Find where the given text appears and provide that cell's center as [X, Y] coordinate. 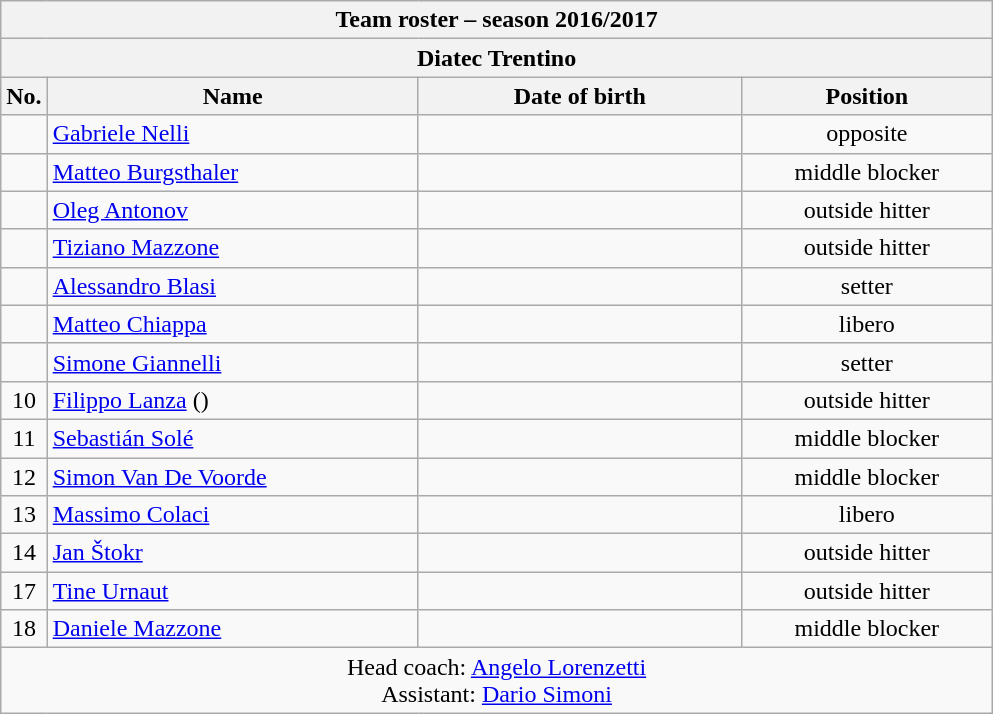
18 [24, 629]
Daniele Mazzone [232, 629]
Head coach: Angelo LorenzettiAssistant: Dario Simoni [497, 680]
Matteo Burgsthaler [232, 172]
13 [24, 515]
Jan Štokr [232, 553]
Diatec Trentino [497, 58]
11 [24, 438]
10 [24, 400]
Filippo Lanza () [232, 400]
Position [866, 96]
Simone Giannelli [232, 362]
Alessandro Blasi [232, 286]
14 [24, 553]
Name [232, 96]
Simon Van De Voorde [232, 477]
Tiziano Mazzone [232, 248]
Massimo Colaci [232, 515]
Date of birth [580, 96]
Gabriele Nelli [232, 134]
Sebastián Solé [232, 438]
12 [24, 477]
Matteo Chiappa [232, 324]
17 [24, 591]
No. [24, 96]
Team roster – season 2016/2017 [497, 20]
opposite [866, 134]
Tine Urnaut [232, 591]
Oleg Antonov [232, 210]
